Identify which cell holds the provided text, then report its (x, y) central coordinate. 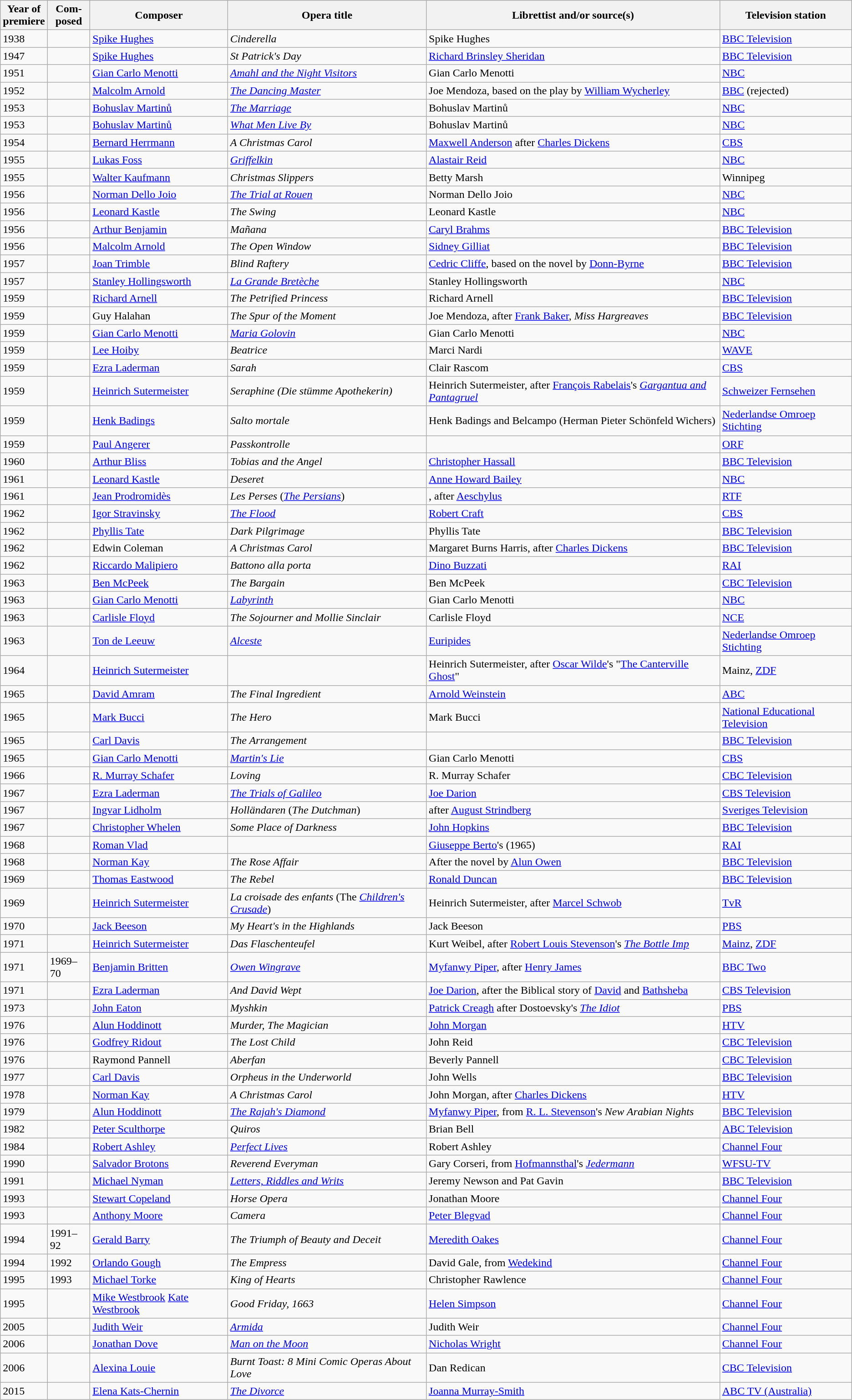
The Trials of Galileo (327, 793)
Paul Angerer (159, 444)
Schweizer Fernsehen (786, 391)
The Divorce (327, 1391)
Henk Badings (159, 420)
Roman Vlad (159, 845)
Thomas Eastwood (159, 879)
Joanna Murray-Smith (573, 1391)
Burnt Toast: 8 Mini Comic Operas About Love (327, 1368)
Composer (159, 15)
BBC Two (786, 967)
King of Hearts (327, 1280)
And David Wept (327, 991)
The Rajah's Diamond (327, 1112)
WAVE (786, 350)
Christmas Slippers (327, 177)
1966 (24, 775)
Myshkin (327, 1008)
The Swing (327, 212)
Anthony Moore (159, 1216)
The Arrangement (327, 741)
Labyrinth (327, 600)
Heinrich Sutermeister, after François Rabelais's Gargantua and Pantagruel (573, 391)
Camera (327, 1216)
Gerald Barry (159, 1239)
Dark Pilgrimage (327, 531)
Kurt Weibel, after Robert Louis Stevenson's The Bottle Imp (573, 944)
1970 (24, 926)
Das Flaschenteufel (327, 944)
Murder, The Magician (327, 1025)
Mañana (327, 229)
Mike Westbrook Kate Westbrook (159, 1303)
Com­posed (69, 15)
Some Place of Darkness (327, 827)
John Morgan (573, 1025)
Joe Darion (573, 793)
1982 (24, 1129)
1978 (24, 1094)
Marci Nardi (573, 350)
John Wells (573, 1077)
Perfect Lives (327, 1146)
St Patrick's Day (327, 56)
Caryl Brahms (573, 229)
Meredith Oakes (573, 1239)
Walter Kaufmann (159, 177)
Les Perses (The Persians) (327, 496)
Peter Sculthorpe (159, 1129)
1951 (24, 73)
2015 (24, 1391)
Ton de Leeuw (159, 641)
Jonathan Dove (159, 1344)
Armida (327, 1327)
Beatrice (327, 350)
John Hopkins (573, 827)
Christopher Rawlence (573, 1280)
Aberfan (327, 1060)
Michael Nyman (159, 1181)
Jonathan Moore (573, 1198)
The Flood (327, 513)
Owen Wingrave (327, 967)
BBC (rejected) (786, 91)
David Gale, from Wedekind (573, 1263)
1952 (24, 91)
Lee Hoiby (159, 350)
Reverend Everyman (327, 1164)
Maria Golovin (327, 333)
TvR (786, 903)
John Eaton (159, 1008)
Martin's Lie (327, 758)
Christopher Whelen (159, 827)
Brian Bell (573, 1129)
1960 (24, 461)
National Educational Television (786, 717)
After the novel by Alun Owen (573, 862)
The Dancing Master (327, 91)
1973 (24, 1008)
1991–92 (69, 1239)
Orlando Gough (159, 1263)
Joan Trimble (159, 264)
Myfanwy Piper, after Henry James (573, 967)
NCE (786, 617)
Giuseppe Berto's (1965) (573, 845)
John Morgan, after Charles Dickens (573, 1094)
The Rebel (327, 879)
Arnold Weinstein (573, 694)
Year of premiere (24, 15)
The Hero (327, 717)
What Men Live By (327, 125)
Helen Simpson (573, 1303)
La croisade des enfants (The Children's Crusade) (327, 903)
1938 (24, 39)
David Amram (159, 694)
Michael Torke (159, 1280)
Letters, Riddles and Writs (327, 1181)
Blind Raftery (327, 264)
Television station (786, 15)
Godfrey Ridout (159, 1042)
Jeremy Newson and Pat Gavin (573, 1181)
Amahl and the Night Visitors (327, 73)
Alastair Reid (573, 160)
Peter Blegvad (573, 1216)
Arthur Benjamin (159, 229)
Robert Craft (573, 513)
WFSU-TV (786, 1164)
Loving (327, 775)
The Rose Affair (327, 862)
The Open Window (327, 247)
Winnipeg (786, 177)
Heinrich Sutermeister, after Oscar Wilde's "The Canterville Ghost" (573, 671)
ORF (786, 444)
Opera title (327, 15)
The Triumph of Beauty and Deceit (327, 1239)
Dino Buzzati (573, 566)
Maxwell Anderson after Charles Dickens (573, 142)
Quiros (327, 1129)
The Bargain (327, 583)
Battono alla porta (327, 566)
Guy Halahan (159, 316)
Clair Rascom (573, 368)
The Spur of the Moment (327, 316)
ABC (786, 694)
Igor Stravinsky (159, 513)
The Marriage (327, 108)
Joe Mendoza, based on the play by William Wycherley (573, 91)
Euripides (573, 641)
The Trial at Rouen (327, 194)
Nicholas Wright (573, 1344)
Henk Badings and Belcampo (Herman Pieter Schönfeld Wichers) (573, 420)
1954 (24, 142)
Salvador Brotons (159, 1164)
Riccardo Malipiero (159, 566)
Good Friday, 1663 (327, 1303)
My Heart's in the Highlands (327, 926)
1977 (24, 1077)
Patrick Creagh after Dostoevsky's The Idiot (573, 1008)
ABC TV (Australia) (786, 1391)
Seraphine (Die stümme Apothekerin) (327, 391)
1964 (24, 671)
Cinderella (327, 39)
Betty Marsh (573, 177)
Jean Prodromidès (159, 496)
Richard Brinsley Sheridan (573, 56)
1992 (69, 1263)
The Lost Child (327, 1042)
1991 (24, 1181)
Sidney Gilliat (573, 247)
, after Aeschylus (573, 496)
Alexina Louie (159, 1368)
Raymond Pannell (159, 1060)
Griffelkin (327, 160)
Tobias and the Angel (327, 461)
Christopher Hassall (573, 461)
1990 (24, 1164)
Elena Kats-Chernin (159, 1391)
Joe Mendoza, after Frank Baker, Miss Hargreaves (573, 316)
Lukas Foss (159, 160)
after August Strindberg (573, 810)
La Grande Bretèche (327, 281)
Beverly Pannell (573, 1060)
Edwin Coleman (159, 548)
1947 (24, 56)
Ingvar Lidholm (159, 810)
Sveriges Television (786, 810)
Librettist and/or source(s) (573, 15)
Salto mortale (327, 420)
Dan Redican (573, 1368)
Stewart Copeland (159, 1198)
John Reid (573, 1042)
Benjamin Britten (159, 967)
RTF (786, 496)
Holländaren (The Dutchman) (327, 810)
Deseret (327, 479)
1984 (24, 1146)
Passkontrolle (327, 444)
Horse Opera (327, 1198)
Anne Howard Bailey (573, 479)
Heinrich Sutermeister, after Marcel Schwob (573, 903)
Orpheus in the Underworld (327, 1077)
Myfanwy Piper, from R. L. Stevenson's New Arabian Nights (573, 1112)
1979 (24, 1112)
Arthur Bliss (159, 461)
Ronald Duncan (573, 879)
Alceste (327, 641)
2005 (24, 1327)
Gary Corseri, from Hofmannsthal's Jedermann (573, 1164)
Margaret Burns Harris, after Charles Dickens (573, 548)
Joe Darion, after the Biblical story of David and Bathsheba (573, 991)
Bernard Herrmann (159, 142)
1969–70 (69, 967)
The Empress (327, 1263)
The Petrified Princess (327, 298)
ABC Television (786, 1129)
Sarah (327, 368)
The Final Ingredient (327, 694)
Man on the Moon (327, 1344)
The Sojourner and Mollie Sinclair (327, 617)
Cedric Cliffe, based on the novel by Donn-Byrne (573, 264)
